Determine the (x, y) coordinate at the center of the cell enclosing the given text.  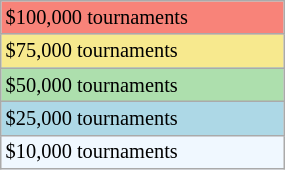
$75,000 tournaments (142, 51)
$100,000 tournaments (142, 17)
$10,000 tournaments (142, 152)
$50,000 tournaments (142, 85)
$25,000 tournaments (142, 118)
